Locate the cell with the specified text and output its (x, y) center coordinate. 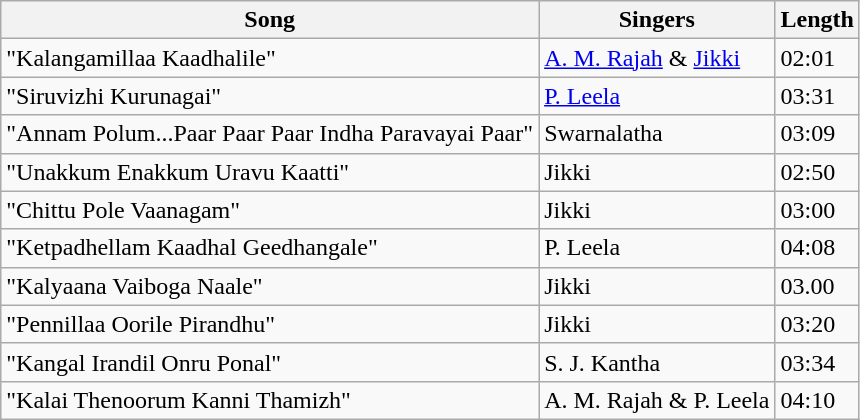
"Chittu Pole Vaanagam" (270, 210)
02:50 (817, 172)
"Kalai Thenoorum Kanni Thamizh" (270, 400)
02:01 (817, 58)
"Ketpadhellam Kaadhal Geedhangale" (270, 248)
S. J. Kantha (657, 362)
"Kangal Irandil Onru Ponal" (270, 362)
Singers (657, 20)
03:00 (817, 210)
04:08 (817, 248)
Song (270, 20)
04:10 (817, 400)
"Unakkum Enakkum Uravu Kaatti" (270, 172)
"Annam Polum...Paar Paar Paar Indha Paravayai Paar" (270, 134)
A. M. Rajah & P. Leela (657, 400)
"Kalyaana Vaiboga Naale" (270, 286)
A. M. Rajah & Jikki (657, 58)
"Siruvizhi Kurunagai" (270, 96)
03:34 (817, 362)
03:20 (817, 324)
03:31 (817, 96)
"Pennillaa Oorile Pirandhu" (270, 324)
03:09 (817, 134)
03.00 (817, 286)
Length (817, 20)
"Kalangamillaa Kaadhalile" (270, 58)
Swarnalatha (657, 134)
